Return the [x, y] coordinate for the center point of the cell that contains the specified text.  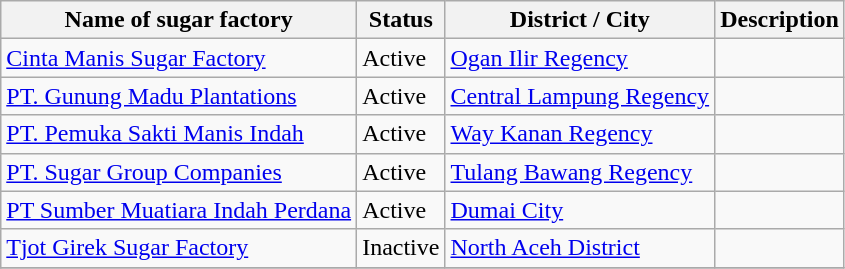
PT. Pemuka Sakti Manis Indah [179, 134]
PT Sumber Muatiara Indah Perdana [179, 210]
PT. Gunung Madu Plantations [179, 96]
District / City [580, 20]
PT. Sugar Group Companies [179, 172]
North Aceh District [580, 248]
Way Kanan Regency [580, 134]
Inactive [401, 248]
Dumai City [580, 210]
Cinta Manis Sugar Factory [179, 58]
Central Lampung Regency [580, 96]
Status [401, 20]
Name of sugar factory [179, 20]
Tjot Girek Sugar Factory [179, 248]
Tulang Bawang Regency [580, 172]
Description [780, 20]
Ogan Ilir Regency [580, 58]
